Search for the cell housing the specified text and yield its [x, y] center coordinate. 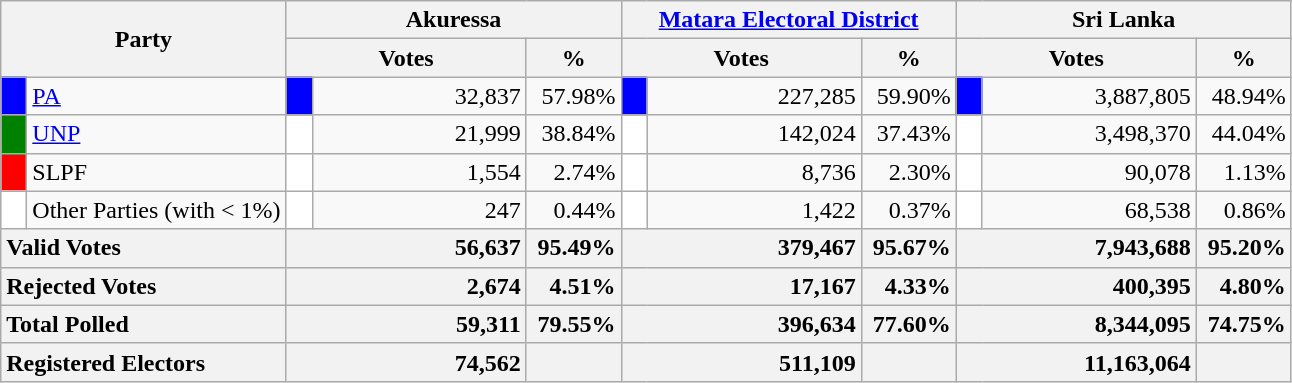
1,554 [419, 172]
77.60% [908, 324]
4.33% [908, 286]
74,562 [406, 362]
379,467 [741, 248]
511,109 [741, 362]
56,637 [406, 248]
57.98% [574, 96]
Other Parties (with < 1%) [156, 210]
3,498,370 [1089, 134]
400,395 [1076, 286]
59,311 [406, 324]
8,736 [754, 172]
95.20% [1244, 248]
74.75% [1244, 324]
37.43% [908, 134]
227,285 [754, 96]
Valid Votes [144, 248]
17,167 [741, 286]
Total Polled [144, 324]
2,674 [406, 286]
Registered Electors [144, 362]
247 [419, 210]
68,538 [1089, 210]
4.80% [1244, 286]
Sri Lanka [1124, 20]
0.44% [574, 210]
1.13% [1244, 172]
11,163,064 [1076, 362]
Party [144, 39]
Akuressa [454, 20]
21,999 [419, 134]
142,024 [754, 134]
Rejected Votes [144, 286]
59.90% [908, 96]
SLPF [156, 172]
7,943,688 [1076, 248]
44.04% [1244, 134]
2.30% [908, 172]
79.55% [574, 324]
PA [156, 96]
UNP [156, 134]
95.49% [574, 248]
Matara Electoral District [788, 20]
4.51% [574, 286]
8,344,095 [1076, 324]
0.86% [1244, 210]
396,634 [741, 324]
2.74% [574, 172]
38.84% [574, 134]
90,078 [1089, 172]
95.67% [908, 248]
32,837 [419, 96]
1,422 [754, 210]
3,887,805 [1089, 96]
0.37% [908, 210]
48.94% [1244, 96]
